Detect which cell encompasses the target text, then output its [x, y] center coordinate. 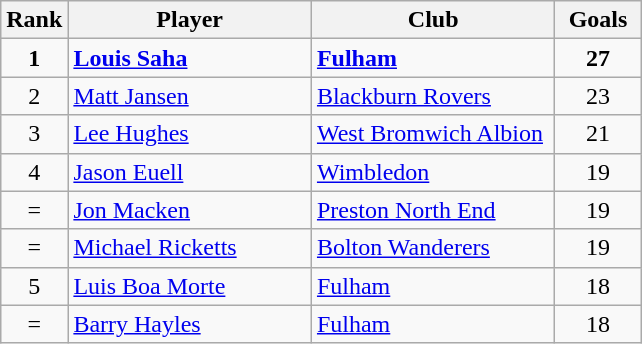
3 [34, 134]
Preston North End [433, 210]
West Bromwich Albion [433, 134]
23 [598, 96]
21 [598, 134]
Blackburn Rovers [433, 96]
Bolton Wanderers [433, 248]
Jason Euell [190, 172]
Michael Ricketts [190, 248]
Goals [598, 20]
27 [598, 58]
Barry Hayles [190, 324]
Player [190, 20]
Luis Boa Morte [190, 286]
Wimbledon [433, 172]
5 [34, 286]
Lee Hughes [190, 134]
1 [34, 58]
Louis Saha [190, 58]
Jon Macken [190, 210]
Club [433, 20]
4 [34, 172]
Matt Jansen [190, 96]
2 [34, 96]
Rank [34, 20]
